From the cell containing the given text, extract its center point as [x, y] coordinate. 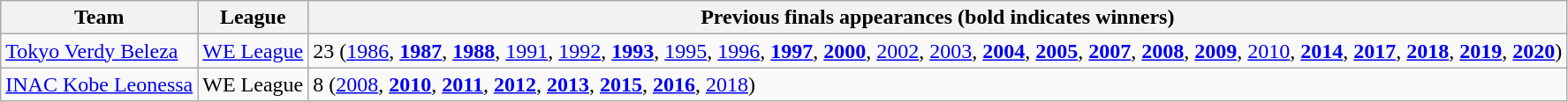
INAC Kobe Leonessa [99, 84]
8 (2008, 2010, 2011, 2012, 2013, 2015, 2016, 2018) [938, 84]
Team [99, 18]
Previous finals appearances (bold indicates winners) [938, 18]
Tokyo Verdy Beleza [99, 51]
23 (1986, 1987, 1988, 1991, 1992, 1993, 1995, 1996, 1997, 2000, 2002, 2003, 2004, 2005, 2007, 2008, 2009, 2010, 2014, 2017, 2018, 2019, 2020) [938, 51]
League [253, 18]
